From the cell containing the given text, extract its center point as (x, y) coordinate. 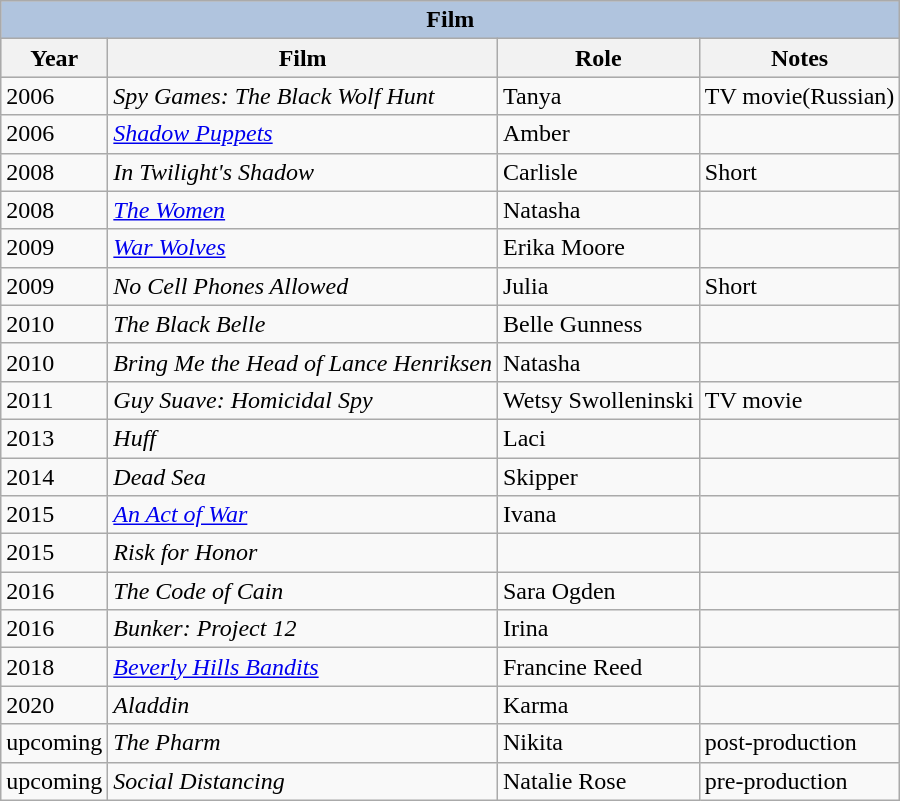
Year (54, 58)
Spy Games: The Black Wolf Hunt (303, 96)
Notes (800, 58)
Skipper (598, 477)
No Cell Phones Allowed (303, 286)
Laci (598, 438)
Social Distancing (303, 781)
Dead Sea (303, 477)
TV movie (800, 400)
2014 (54, 477)
Beverly Hills Bandits (303, 667)
Irina (598, 629)
The Black Belle (303, 324)
The Pharm (303, 743)
Ivana (598, 515)
pre-production (800, 781)
War Wolves (303, 248)
Bring Me the Head of Lance Henriksen (303, 362)
Erika Moore (598, 248)
2013 (54, 438)
Aladdin (303, 705)
Karma (598, 705)
Amber (598, 134)
The Code of Cain (303, 591)
In Twilight's Shadow (303, 172)
TV movie(Russian) (800, 96)
Nikita (598, 743)
The Women (303, 210)
Huff (303, 438)
2020 (54, 705)
Guy Suave: Homicidal Spy (303, 400)
post-production (800, 743)
2018 (54, 667)
Shadow Puppets (303, 134)
Tanya (598, 96)
Sara Ogden (598, 591)
An Act of War (303, 515)
Bunker: Project 12 (303, 629)
Julia (598, 286)
Risk for Honor (303, 553)
Carlisle (598, 172)
Role (598, 58)
Belle Gunness (598, 324)
2011 (54, 400)
Wetsy Swolleninski (598, 400)
Natalie Rose (598, 781)
Francine Reed (598, 667)
